Extract the [x, y] coordinate from the center of the cell holding the provided text.  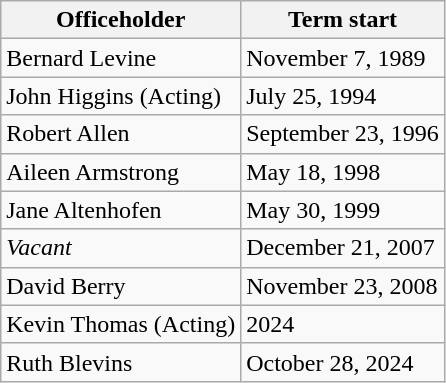
David Berry [121, 286]
Officeholder [121, 20]
Kevin Thomas (Acting) [121, 324]
Jane Altenhofen [121, 210]
November 23, 2008 [343, 286]
Vacant [121, 248]
May 30, 1999 [343, 210]
May 18, 1998 [343, 172]
Ruth Blevins [121, 362]
September 23, 1996 [343, 134]
November 7, 1989 [343, 58]
July 25, 1994 [343, 96]
2024 [343, 324]
Bernard Levine [121, 58]
John Higgins (Acting) [121, 96]
Aileen Armstrong [121, 172]
October 28, 2024 [343, 362]
Robert Allen [121, 134]
Term start [343, 20]
December 21, 2007 [343, 248]
